Detect which cell encompasses the target text, then output its [x, y] center coordinate. 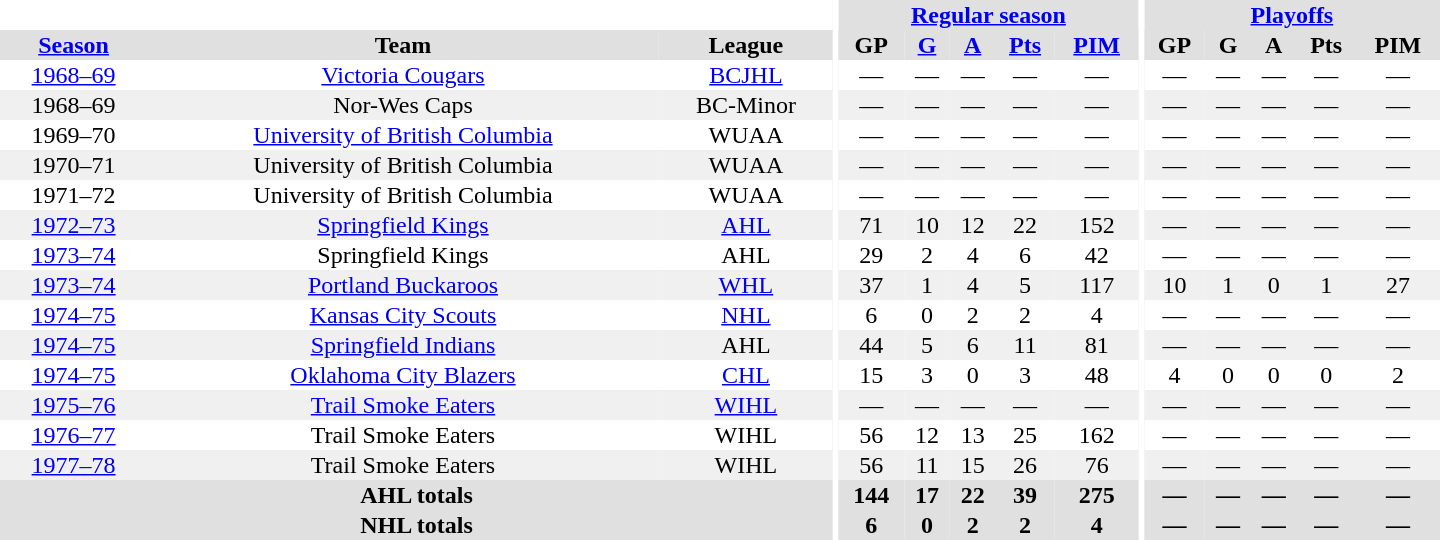
Regular season [988, 15]
25 [1024, 435]
CHL [746, 375]
Victoria Cougars [403, 75]
144 [871, 495]
117 [1097, 285]
BCJHL [746, 75]
162 [1097, 435]
Playoffs [1292, 15]
13 [973, 435]
39 [1024, 495]
81 [1097, 345]
Team [403, 45]
BC-Minor [746, 105]
1972–73 [74, 225]
Springfield Indians [403, 345]
Portland Buckaroos [403, 285]
152 [1097, 225]
76 [1097, 465]
48 [1097, 375]
26 [1024, 465]
1976–77 [74, 435]
NHL totals [416, 525]
Nor-Wes Caps [403, 105]
1970–71 [74, 165]
71 [871, 225]
27 [1398, 285]
League [746, 45]
1975–76 [74, 405]
275 [1097, 495]
17 [927, 495]
NHL [746, 315]
29 [871, 255]
Season [74, 45]
Kansas City Scouts [403, 315]
1971–72 [74, 195]
WHL [746, 285]
44 [871, 345]
1977–78 [74, 465]
42 [1097, 255]
AHL totals [416, 495]
1969–70 [74, 135]
Oklahoma City Blazers [403, 375]
37 [871, 285]
